Search for the cell housing the specified text and yield its [x, y] center coordinate. 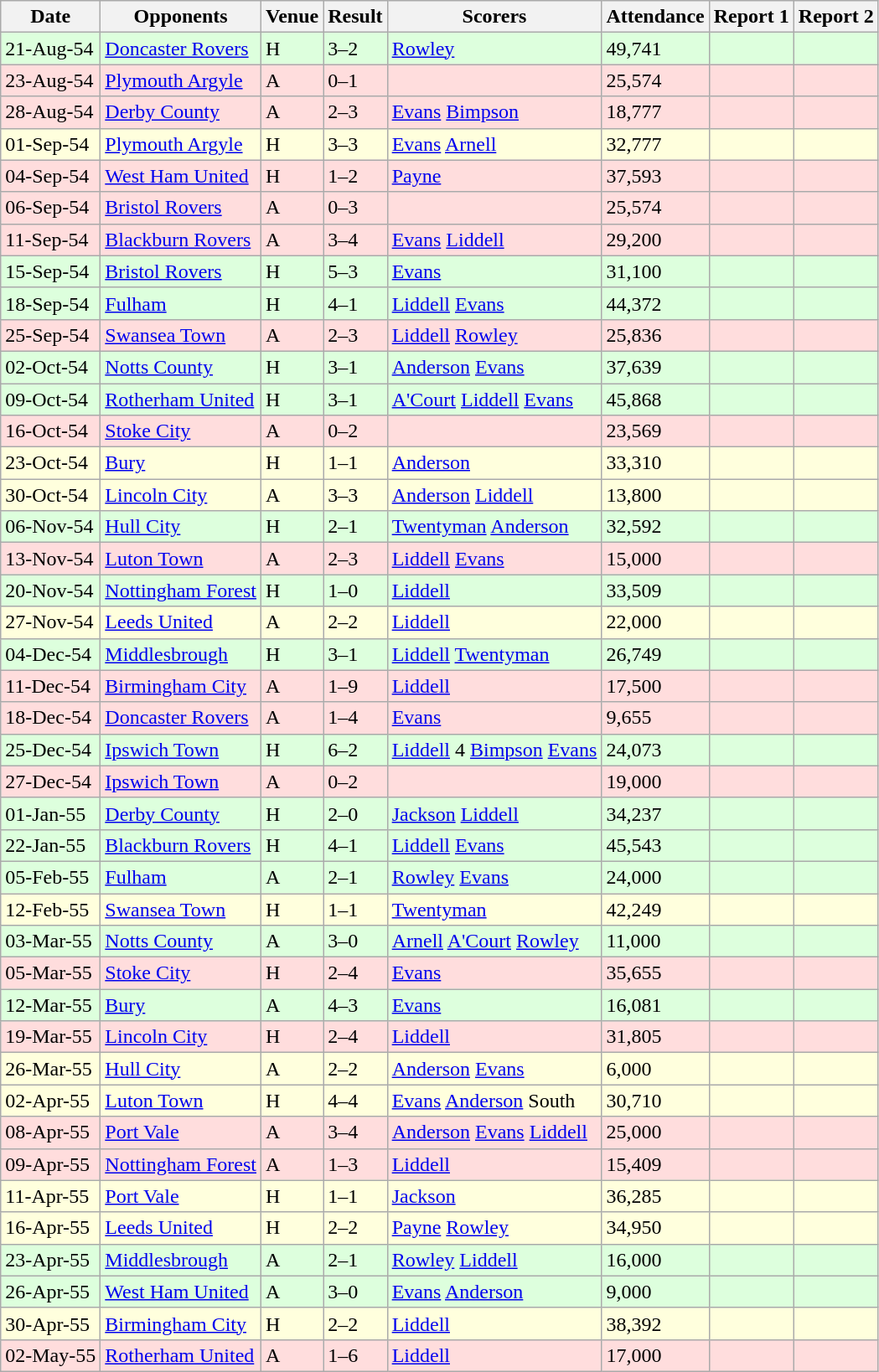
6–2 [355, 750]
2–0 [355, 813]
11-Sep-54 [50, 240]
Attendance [655, 17]
4–4 [355, 1101]
30-Oct-54 [50, 495]
1–9 [355, 686]
19-Mar-55 [50, 1037]
Anderson Evans Liddell [494, 1132]
Liddell Twentyman [494, 654]
Rowley Liddell [494, 1260]
Evans Bimpson [494, 112]
1–0 [355, 591]
03-Mar-55 [50, 941]
20-Nov-54 [50, 591]
26-Mar-55 [50, 1069]
27-Nov-54 [50, 622]
1–2 [355, 176]
Rowley [494, 49]
09-Oct-54 [50, 400]
Rowley Evans [494, 877]
18,777 [655, 112]
11-Apr-55 [50, 1196]
44,372 [655, 303]
32,592 [655, 527]
16,081 [655, 1005]
Twentyman Anderson [494, 527]
32,777 [655, 144]
06-Sep-54 [50, 208]
13-Nov-54 [50, 559]
9,000 [655, 1292]
Evans Anderson [494, 1292]
Twentyman [494, 909]
18-Dec-54 [50, 718]
Opponents [181, 17]
Jackson Liddell [494, 813]
Jackson [494, 1196]
16-Apr-55 [50, 1228]
35,655 [655, 973]
1–4 [355, 718]
05-Mar-55 [50, 973]
25,836 [655, 335]
15-Sep-54 [50, 271]
Anderson Liddell [494, 495]
21-Aug-54 [50, 49]
9,655 [655, 718]
Scorers [494, 17]
36,285 [655, 1196]
Anderson [494, 463]
Arnell A'Court Rowley [494, 941]
42,249 [655, 909]
31,100 [655, 271]
22,000 [655, 622]
04-Sep-54 [50, 176]
25-Dec-54 [50, 750]
30,710 [655, 1101]
38,392 [655, 1323]
02-Oct-54 [50, 367]
17,500 [655, 686]
28-Aug-54 [50, 112]
26-Apr-55 [50, 1292]
26,749 [655, 654]
16-Oct-54 [50, 431]
Payne [494, 176]
Report 1 [751, 17]
11-Dec-54 [50, 686]
5–3 [355, 271]
23-Oct-54 [50, 463]
1–6 [355, 1355]
12-Mar-55 [50, 1005]
24,000 [655, 877]
3–2 [355, 49]
27-Dec-54 [50, 781]
22-Jan-55 [50, 845]
18-Sep-54 [50, 303]
1–3 [355, 1164]
33,509 [655, 591]
01-Sep-54 [50, 144]
02-May-55 [50, 1355]
04-Dec-54 [50, 654]
06-Nov-54 [50, 527]
30-Apr-55 [50, 1323]
23-Apr-55 [50, 1260]
45,543 [655, 845]
Liddell Rowley [494, 335]
45,868 [655, 400]
34,950 [655, 1228]
Venue [292, 17]
Evans Arnell [494, 144]
0–1 [355, 80]
34,237 [655, 813]
01-Jan-55 [50, 813]
19,000 [655, 781]
Report 2 [836, 17]
31,805 [655, 1037]
15,000 [655, 559]
37,593 [655, 176]
0–3 [355, 208]
Payne Rowley [494, 1228]
33,310 [655, 463]
Date [50, 17]
17,000 [655, 1355]
09-Apr-55 [50, 1164]
11,000 [655, 941]
05-Feb-55 [50, 877]
02-Apr-55 [50, 1101]
13,800 [655, 495]
25,000 [655, 1132]
6,000 [655, 1069]
23-Aug-54 [50, 80]
Evans Liddell [494, 240]
15,409 [655, 1164]
12-Feb-55 [50, 909]
4–3 [355, 1005]
49,741 [655, 49]
16,000 [655, 1260]
A'Court Liddell Evans [494, 400]
08-Apr-55 [50, 1132]
37,639 [655, 367]
29,200 [655, 240]
25-Sep-54 [50, 335]
Evans Anderson South [494, 1101]
23,569 [655, 431]
Result [355, 17]
24,073 [655, 750]
Liddell 4 Bimpson Evans [494, 750]
